Identify which cell holds the provided text, then report its (x, y) central coordinate. 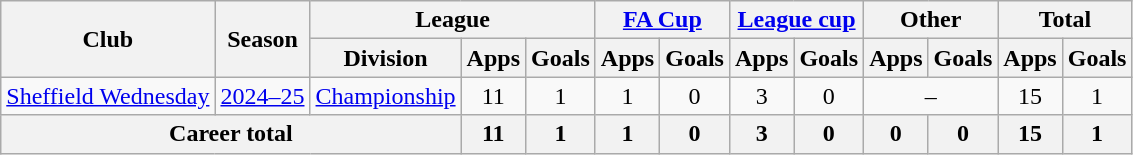
Division (386, 58)
2024–25 (262, 96)
Club (108, 39)
FA Cup (662, 20)
League (452, 20)
Other (931, 20)
Career total (231, 134)
Championship (386, 96)
– (931, 96)
Season (262, 39)
Sheffield Wednesday (108, 96)
League cup (796, 20)
Total (1065, 20)
